Detect which cell encompasses the target text, then output its [x, y] center coordinate. 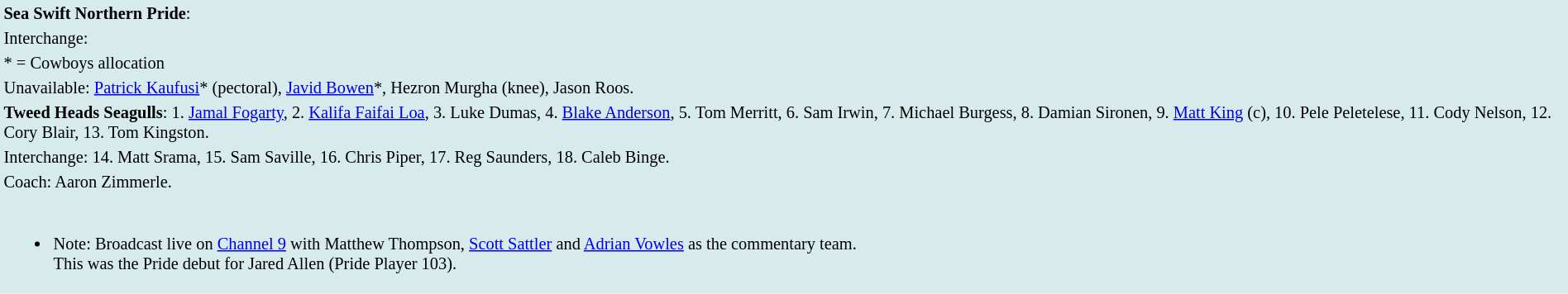
Interchange: [784, 38]
* = Cowboys allocation [784, 63]
Coach: Aaron Zimmerle. [784, 182]
Unavailable: Patrick Kaufusi* (pectoral), Javid Bowen*, Hezron Murgha (knee), Jason Roos. [784, 88]
Sea Swift Northern Pride: [784, 13]
Interchange: 14. Matt Srama, 15. Sam Saville, 16. Chris Piper, 17. Reg Saunders, 18. Caleb Binge. [784, 157]
